Return the [X, Y] coordinate for the center point of the cell that contains the specified text.  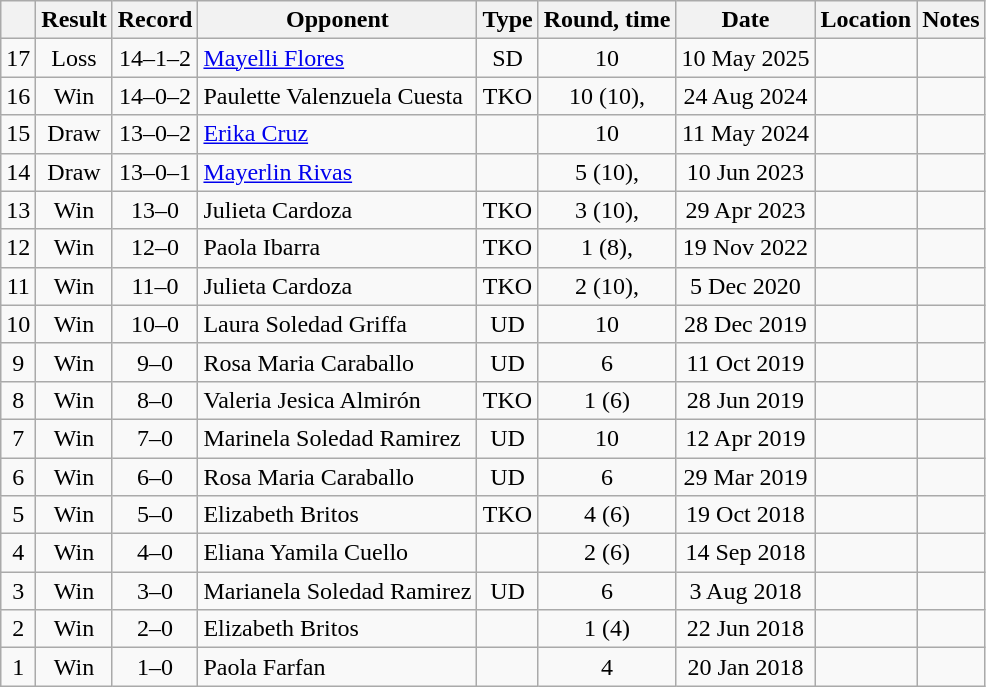
12 Apr 2019 [746, 438]
20 Jan 2018 [746, 667]
28 Dec 2019 [746, 324]
14 Sep 2018 [746, 553]
Erika Cruz [338, 134]
22 Jun 2018 [746, 629]
Paulette Valenzuela Cuesta [338, 96]
13 [18, 210]
4 (6) [607, 515]
Location [866, 20]
8 [18, 400]
Eliana Yamila Cuello [338, 553]
5–0 [155, 515]
Loss [74, 58]
SD [508, 58]
12–0 [155, 248]
3 (10), [607, 210]
17 [18, 58]
11 May 2024 [746, 134]
7 [18, 438]
9–0 [155, 362]
19 Oct 2018 [746, 515]
14 [18, 172]
16 [18, 96]
19 Nov 2022 [746, 248]
5 (10), [607, 172]
5 [18, 515]
13–0 [155, 210]
29 Mar 2019 [746, 477]
10 Jun 2023 [746, 172]
3 [18, 591]
10–0 [155, 324]
Marianela Soledad Ramirez [338, 591]
11–0 [155, 286]
Result [74, 20]
Mayerlin Rivas [338, 172]
Opponent [338, 20]
6–0 [155, 477]
8–0 [155, 400]
13–0–2 [155, 134]
15 [18, 134]
Paola Farfan [338, 667]
1–0 [155, 667]
1 (4) [607, 629]
3 Aug 2018 [746, 591]
Record [155, 20]
1 (6) [607, 400]
10 (10), [607, 96]
1 [18, 667]
Notes [951, 20]
7–0 [155, 438]
11 [18, 286]
29 Apr 2023 [746, 210]
4–0 [155, 553]
2–0 [155, 629]
9 [18, 362]
3–0 [155, 591]
Paola Ibarra [338, 248]
12 [18, 248]
28 Jun 2019 [746, 400]
2 (6) [607, 553]
Date [746, 20]
14–0–2 [155, 96]
13–0–1 [155, 172]
Round, time [607, 20]
Mayelli Flores [338, 58]
Type [508, 20]
Laura Soledad Griffa [338, 324]
10 May 2025 [746, 58]
14–1–2 [155, 58]
2 (10), [607, 286]
24 Aug 2024 [746, 96]
Marinela Soledad Ramirez [338, 438]
2 [18, 629]
Valeria Jesica Almirón [338, 400]
5 Dec 2020 [746, 286]
1 (8), [607, 248]
11 Oct 2019 [746, 362]
